Output the [X, Y] coordinate of the center of the cell containing the given text.  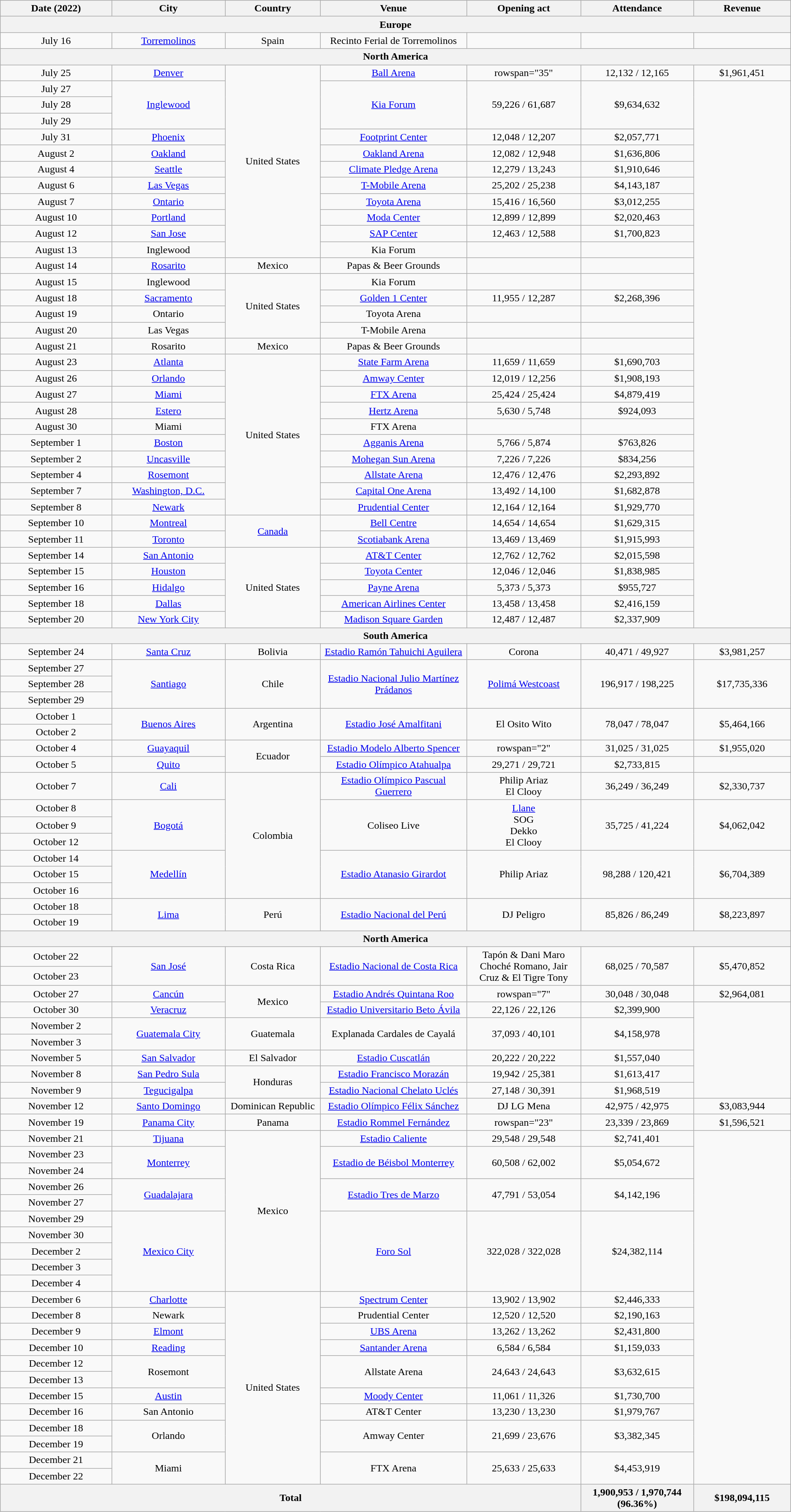
December 3 [56, 1267]
Medellín [168, 874]
$2,964,081 [742, 993]
5,630 / 5,748 [524, 410]
1,900,953 / 1,970,744 (96.36%) [637, 1498]
Estadio Nacional Chelato Uclés [393, 1090]
Estadio de Béisbol Monterrey [393, 1163]
Boston [168, 442]
December 18 [56, 1428]
Quito [168, 764]
Elmont [168, 1332]
Honduras [273, 1082]
October 7 [56, 786]
August 18 [56, 298]
12,164 / 12,164 [524, 507]
December 21 [56, 1460]
September 16 [56, 587]
$1,613,417 [637, 1074]
Explanada Cardales de Cayalá [393, 1034]
November 5 [56, 1058]
December 8 [56, 1315]
Tijuana [168, 1138]
Ball Arena [393, 73]
November 2 [56, 1026]
Recinto Ferial de Torremolinos [393, 41]
$1,636,806 [637, 153]
San Pedro Sula [168, 1074]
San José [168, 966]
Estadio Olímpico Félix Sánchez [393, 1106]
Madison Square Garden [393, 620]
13,458 / 13,458 [524, 603]
State Farm Arena [393, 362]
Estadio Olímpico Atahualpa [393, 764]
Chile [273, 684]
$2,330,737 [742, 786]
$4,062,042 [742, 825]
19,942 / 25,381 [524, 1074]
Oakland Arena [393, 153]
rowspan="2" [524, 748]
$8,223,897 [742, 914]
Climate Pledge Arena [393, 169]
60,508 / 62,002 [524, 1163]
$1,596,521 [742, 1122]
$2,057,771 [637, 137]
$1,690,703 [637, 362]
Austin [168, 1396]
South America [395, 636]
Toyota Center [393, 571]
October 8 [56, 808]
November 23 [56, 1154]
San Salvador [168, 1058]
Estadio Andrés Quintana Roo [393, 993]
$5,470,852 [742, 966]
September 8 [56, 507]
September 10 [56, 523]
Reading [168, 1348]
Mohegan Sun Arena [393, 459]
$2,190,163 [637, 1315]
12,048 / 12,207 [524, 137]
$1,968,519 [637, 1090]
$1,961,451 [742, 73]
$2,416,159 [637, 603]
Estadio Caliente [393, 1138]
Colombia [273, 835]
11,061 / 11,326 [524, 1396]
Cali [168, 786]
Scotiabank Arena [393, 539]
$924,093 [637, 410]
$2,741,401 [637, 1138]
Estadio Modelo Alberto Spencer [393, 748]
Canada [273, 531]
July 31 [56, 137]
Monterrey [168, 1163]
$4,143,187 [637, 185]
Santo Domingo [168, 1106]
$1,979,767 [637, 1412]
Capital One Arena [393, 491]
August 26 [56, 378]
December 2 [56, 1251]
August 6 [56, 185]
September 7 [56, 491]
September 27 [56, 668]
$4,453,919 [637, 1468]
15,416 / 16,560 [524, 202]
37,093 / 40,101 [524, 1034]
August 21 [56, 346]
85,826 / 86,249 [637, 914]
December 16 [56, 1412]
September 29 [56, 700]
Santiago [168, 684]
September 14 [56, 555]
Estadio Rommel Fernández [393, 1122]
September 28 [56, 684]
Total [291, 1498]
Mexico City [168, 1251]
59,226 / 61,687 [524, 105]
October 18 [56, 906]
Tapón & Dani MaroChoché Romano, Jair Cruz & El Tigre Tony [524, 966]
13,230 / 13,230 [524, 1412]
Santander Arena [393, 1348]
78,047 / 78,047 [637, 724]
October 15 [56, 874]
29,548 / 29,548 [524, 1138]
Polimá Westcoast [524, 684]
December 13 [56, 1380]
August 7 [56, 202]
September 18 [56, 603]
July 16 [56, 41]
October 12 [56, 842]
$2,733,815 [637, 764]
Guatemala [273, 1034]
American Airlines Center [393, 603]
$5,464,166 [742, 724]
Estadio Nacional de Costa Rica [393, 966]
Attendance [637, 8]
Philip Ariaz [524, 874]
Estadio José Amalfitani [393, 724]
July 25 [56, 73]
Toronto [168, 539]
12,463 / 12,588 [524, 234]
Estadio Ramón Tahuichi Aguilera [393, 652]
$3,981,257 [742, 652]
Bogotá [168, 825]
December 15 [56, 1396]
LlaneSOGDekkoEl Clooy [524, 825]
196,917 / 198,225 [637, 684]
October 23 [56, 976]
December 19 [56, 1444]
Moody Center [393, 1396]
Venue [393, 8]
Cancún [168, 993]
November 29 [56, 1219]
Atlanta [168, 362]
$198,094,115 [742, 1498]
Bell Centre [393, 523]
Buenos Aires [168, 724]
October 5 [56, 764]
November 30 [56, 1235]
August 14 [56, 266]
October 22 [56, 956]
December 9 [56, 1332]
November 12 [56, 1106]
Revenue [742, 8]
Agganis Arena [393, 442]
Phoenix [168, 137]
23,339 / 23,869 [637, 1122]
Country [273, 8]
Washington, D.C. [168, 491]
Oakland [168, 153]
July 29 [56, 121]
Estadio Cuscatlán [393, 1058]
November 27 [56, 1203]
$1,629,315 [637, 523]
August 20 [56, 330]
October 4 [56, 748]
$1,159,033 [637, 1348]
$2,293,892 [637, 475]
Ecuador [273, 756]
Uncasville [168, 459]
42,975 / 42,975 [637, 1106]
$3,012,255 [637, 202]
December 6 [56, 1299]
Coliseo Live [393, 825]
November 21 [56, 1138]
rowspan="35" [524, 73]
December 12 [56, 1364]
12,899 / 12,899 [524, 218]
El Salvador [273, 1058]
14,654 / 14,654 [524, 523]
November 8 [56, 1074]
Sacramento [168, 298]
Europe [395, 25]
21,699 / 23,676 [524, 1436]
Perú [273, 914]
Date (2022) [56, 8]
47,791 / 53,054 [524, 1195]
$1,915,993 [637, 539]
Panama [273, 1122]
$2,446,333 [637, 1299]
Montreal [168, 523]
El Osito Wito [524, 724]
Payne Arena [393, 587]
Denver [168, 73]
September 15 [56, 571]
New York City [168, 620]
$3,632,615 [637, 1372]
Foro Sol [393, 1251]
22,126 / 22,126 [524, 1010]
August 13 [56, 250]
December 22 [56, 1476]
$1,557,040 [637, 1058]
Tegucigalpa [168, 1090]
UBS Arena [393, 1332]
Golden 1 Center [393, 298]
August 12 [56, 234]
Bolivia [273, 652]
$1,838,985 [637, 571]
August 30 [56, 426]
October 14 [56, 858]
Moda Center [393, 218]
August 28 [56, 410]
October 2 [56, 732]
6,584 / 6,584 [524, 1348]
$2,431,800 [637, 1332]
DJ LG Mena [524, 1106]
31,025 / 31,025 [637, 748]
35,725 / 41,224 [637, 825]
$955,727 [637, 587]
25,424 / 25,424 [524, 394]
12,487 / 12,487 [524, 620]
Estadio Tres de Marzo [393, 1195]
$3,382,345 [637, 1436]
$5,054,672 [637, 1163]
25,633 / 25,633 [524, 1468]
Estadio Nacional del Perú [393, 914]
$1,682,878 [637, 491]
September 2 [56, 459]
September 20 [56, 620]
December 4 [56, 1283]
Philip AriazEl Clooy [524, 786]
13,492 / 14,100 [524, 491]
12,082 / 12,948 [524, 153]
$4,142,196 [637, 1195]
November 26 [56, 1187]
12,279 / 13,243 [524, 169]
September 11 [56, 539]
29,271 / 29,721 [524, 764]
Estadio Universitario Beto Ávila [393, 1010]
Charlotte [168, 1299]
Torremolinos [168, 41]
12,476 / 12,476 [524, 475]
Hidalgo [168, 587]
27,148 / 30,391 [524, 1090]
322,028 / 322,028 [524, 1251]
Estero [168, 410]
August 19 [56, 314]
$2,015,598 [637, 555]
11,659 / 11,659 [524, 362]
30,048 / 30,048 [637, 993]
$3,083,944 [742, 1106]
Seattle [168, 169]
$4,158,978 [637, 1034]
$17,735,336 [742, 684]
$6,704,389 [742, 874]
$1,929,770 [637, 507]
Lima [168, 914]
$1,955,020 [742, 748]
$2,337,909 [637, 620]
$4,879,419 [637, 394]
San Jose [168, 234]
7,226 / 7,226 [524, 459]
Portland [168, 218]
$1,700,823 [637, 234]
Corona [524, 652]
13,469 / 13,469 [524, 539]
September 4 [56, 475]
August 15 [56, 282]
Estadio Olímpico Pascual Guerrero [393, 786]
Estadio Atanasio Girardot [393, 874]
24,643 / 24,643 [524, 1372]
Houston [168, 571]
September 24 [56, 652]
October 9 [56, 825]
August 2 [56, 153]
12,046 / 12,046 [524, 571]
October 27 [56, 993]
$1,908,193 [637, 378]
$834,256 [637, 459]
July 28 [56, 105]
36,249 / 36,249 [637, 786]
$24,382,114 [637, 1251]
25,202 / 25,238 [524, 185]
5,373 / 5,373 [524, 587]
October 1 [56, 716]
Dallas [168, 603]
Estadio Francisco Morazán [393, 1074]
Spectrum Center [393, 1299]
98,288 / 120,421 [637, 874]
September 1 [56, 442]
DJ Peligro [524, 914]
$1,730,700 [637, 1396]
$2,020,463 [637, 218]
Panama City [168, 1122]
Spain [273, 41]
Veracruz [168, 1010]
November 19 [56, 1122]
rowspan="23" [524, 1122]
$9,634,632 [637, 105]
August 4 [56, 169]
12,132 / 12,165 [637, 73]
Guatemala City [168, 1034]
Hertz Arena [393, 410]
City [168, 8]
Estadio Nacional Julio Martínez Prádanos [393, 684]
August 27 [56, 394]
October 30 [56, 1010]
July 27 [56, 89]
November 24 [56, 1171]
Costa Rica [273, 966]
Opening act [524, 8]
December 10 [56, 1348]
68,025 / 70,587 [637, 966]
SAP Center [393, 234]
Santa Cruz [168, 652]
August 10 [56, 218]
Dominican Republic [273, 1106]
August 23 [56, 362]
November 9 [56, 1090]
November 3 [56, 1042]
Guadalajara [168, 1195]
5,766 / 5,874 [524, 442]
12,762 / 12,762 [524, 555]
October 16 [56, 890]
Argentina [273, 724]
$763,826 [637, 442]
20,222 / 20,222 [524, 1058]
rowspan="7" [524, 993]
13,262 / 13,262 [524, 1332]
Footprint Center [393, 137]
12,019 / 12,256 [524, 378]
11,955 / 12,287 [524, 298]
Guayaquil [168, 748]
$2,268,396 [637, 298]
October 19 [56, 922]
12,520 / 12,520 [524, 1315]
$2,399,900 [637, 1010]
40,471 / 49,927 [637, 652]
$1,910,646 [637, 169]
13,902 / 13,902 [524, 1299]
